Locate the cell with the specified text and output its (x, y) center coordinate. 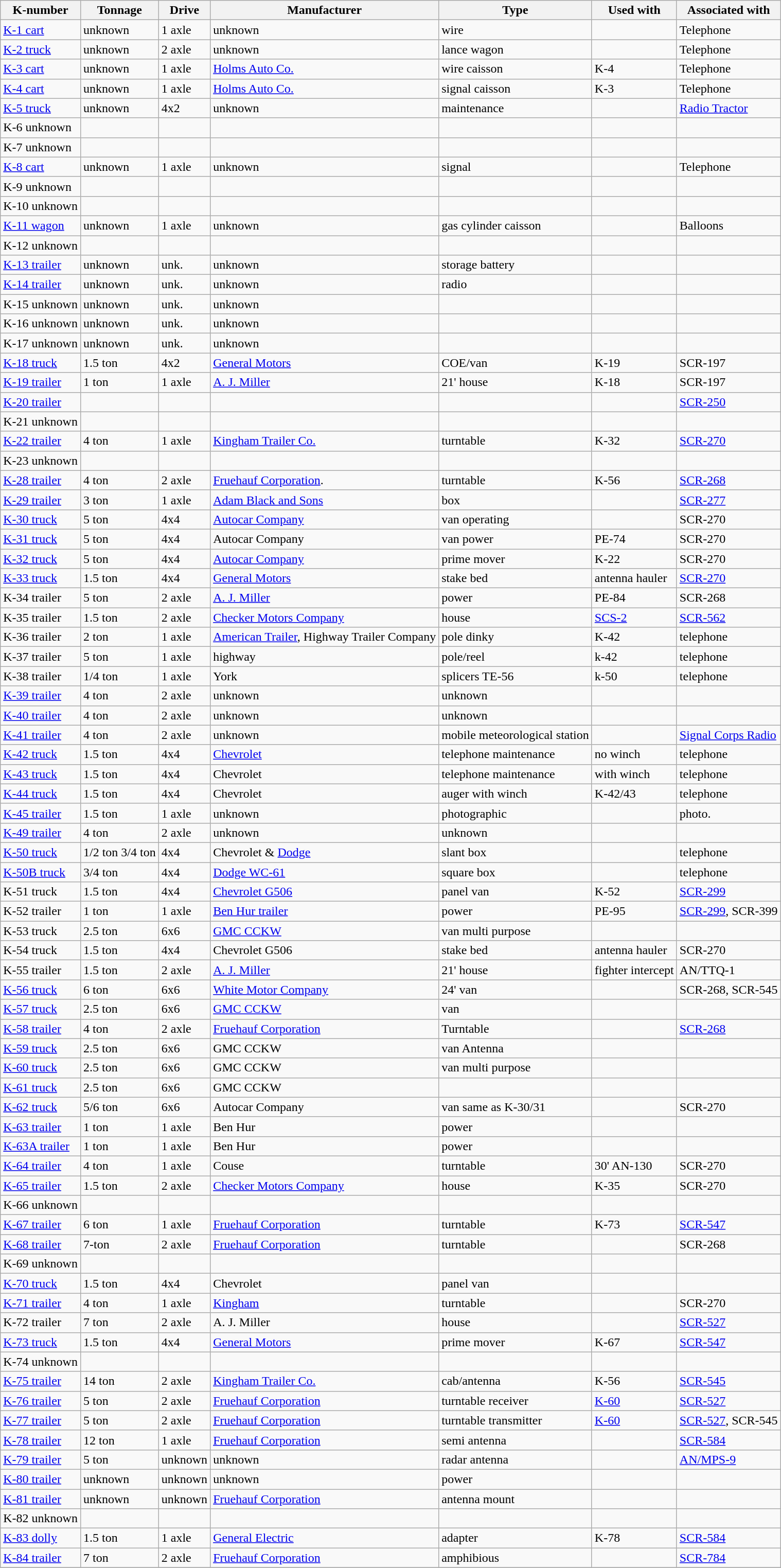
K-77 trailer (41, 1420)
K-44 truck (41, 794)
K-79 trailer (41, 1459)
van (516, 1009)
square box (516, 872)
K-35 trailer (41, 618)
K-62 truck (41, 1107)
24' van (516, 990)
K-63A trailer (41, 1146)
Balloons (729, 225)
K-69 unknown (41, 1264)
K-3 (634, 89)
K-78 trailer (41, 1440)
K-49 trailer (41, 833)
K-10 unknown (41, 206)
wire caisson (516, 69)
k-42 (634, 657)
K-78 (634, 1538)
K-11 wagon (41, 225)
van operating (516, 519)
American Trailer, Highway Trailer Company (325, 637)
K-8 cart (41, 167)
SCS-2 (634, 618)
K-84 trailer (41, 1558)
K-22 trailer (41, 441)
K-43 truck (41, 774)
K-58 trailer (41, 1029)
1/2 ton 3/4 ton (119, 852)
SCR-299 (729, 892)
K-41 trailer (41, 735)
K-37 trailer (41, 657)
White Motor Company (325, 990)
2 ton (119, 637)
K-57 truck (41, 1009)
K-36 trailer (41, 637)
SCR-277 (729, 500)
7-ton (119, 1244)
K-67 (634, 1342)
no winch (634, 754)
K-12 unknown (41, 245)
K-74 unknown (41, 1362)
slant box (516, 852)
5/6 ton (119, 1107)
K-42 (634, 637)
AN/TTQ-1 (729, 970)
antenna mount (516, 1499)
amphibious (516, 1558)
K-19 (634, 363)
3 ton (119, 500)
K-66 unknown (41, 1205)
K-18 (634, 382)
SCR-299, SCR-399 (729, 911)
SCR-545 (729, 1381)
K-33 truck (41, 578)
K-71 trailer (41, 1303)
Turntable (516, 1029)
14 ton (119, 1381)
turntable transmitter (516, 1420)
AN/MPS-9 (729, 1459)
K-34 trailer (41, 598)
K-29 trailer (41, 500)
auger with winch (516, 794)
1/4 ton (119, 676)
K-68 trailer (41, 1244)
K-75 trailer (41, 1381)
SCR-250 (729, 402)
K-83 dolly (41, 1538)
K-82 unknown (41, 1519)
mobile meteorological station (516, 735)
K-40 trailer (41, 715)
K-30 truck (41, 519)
Chevrolet & Dodge (325, 852)
Kingham (325, 1303)
K-18 truck (41, 363)
K-42 truck (41, 754)
photographic (516, 813)
K-73 (634, 1225)
storage battery (516, 265)
K-6 unknown (41, 128)
K-61 truck (41, 1087)
gas cylinder caisson (516, 225)
box (516, 500)
fighter intercept (634, 970)
Couse (325, 1166)
K-53 truck (41, 931)
Tonnage (119, 10)
K-7 unknown (41, 147)
General Electric (325, 1538)
K-70 truck (41, 1283)
K-51 truck (41, 892)
K-64 trailer (41, 1166)
van same as K-30/31 (516, 1107)
cab/antenna (516, 1381)
K-3 cart (41, 69)
K-38 trailer (41, 676)
pole dinky (516, 637)
Radio Tractor (729, 108)
K-9 unknown (41, 186)
k-50 (634, 676)
splicers TE-56 (516, 676)
K-67 trailer (41, 1225)
K-4 cart (41, 89)
K-21 unknown (41, 421)
Associated with (729, 10)
SCR-562 (729, 618)
12 ton (119, 1440)
K-20 trailer (41, 402)
K-17 unknown (41, 343)
K-76 trailer (41, 1401)
K-32 (634, 441)
30' AN-130 (634, 1166)
K-50B truck (41, 872)
K-5 truck (41, 108)
semi antenna (516, 1440)
K-81 trailer (41, 1499)
Adam Black and Sons (325, 500)
K-56 truck (41, 990)
K-72 trailer (41, 1323)
turntable receiver (516, 1401)
K-42/43 (634, 794)
K-1 cart (41, 30)
K-28 trailer (41, 480)
Drive (184, 10)
van Antenna (516, 1048)
Used with (634, 10)
3/4 ton (119, 872)
radio (516, 285)
PE-95 (634, 911)
K-4 (634, 69)
K-50 truck (41, 852)
K-63 trailer (41, 1126)
K-15 unknown (41, 304)
K-54 truck (41, 950)
K-55 trailer (41, 970)
SCR-268, SCR-545 (729, 990)
Dodge WC-61 (325, 872)
K-23 unknown (41, 461)
lance wagon (516, 49)
K-32 truck (41, 558)
SCR-784 (729, 1558)
K-60 truck (41, 1068)
K-16 unknown (41, 324)
SCR-527, SCR-545 (729, 1420)
signal (516, 167)
K-73 truck (41, 1342)
Signal Corps Radio (729, 735)
K-65 trailer (41, 1185)
COE/van (516, 363)
maintenance (516, 108)
K-39 trailer (41, 696)
K-2 truck (41, 49)
K-13 trailer (41, 265)
radar antenna (516, 1459)
K-80 trailer (41, 1479)
K-14 trailer (41, 285)
K-19 trailer (41, 382)
pole/reel (516, 657)
K-22 (634, 558)
signal caisson (516, 89)
photo. (729, 813)
PE-74 (634, 539)
York (325, 676)
highway (325, 657)
Ben Hur trailer (325, 911)
with winch (634, 774)
K-number (41, 10)
Fruehauf Corporation. (325, 480)
Manufacturer (325, 10)
adapter (516, 1538)
K-31 truck (41, 539)
K-35 (634, 1185)
K-59 truck (41, 1048)
K-52 (634, 892)
K-52 trailer (41, 911)
wire (516, 30)
PE-84 (634, 598)
van power (516, 539)
K-45 trailer (41, 813)
Type (516, 10)
